Extract the [X, Y] coordinate from the center of the cell holding the provided text.  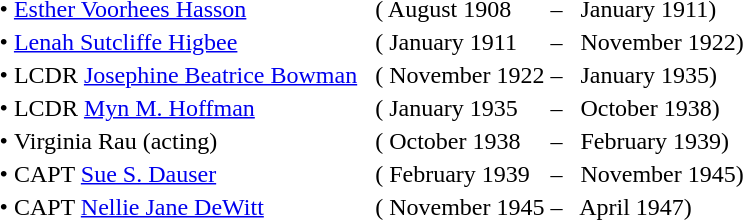
( January 1911 [460, 42]
CAPT Sue S. Dauser [185, 174]
LCDR Myn M. Hoffman [185, 108]
Virginia Rau (acting) [185, 141]
( November 1922 [460, 75]
( October 1938 [460, 141]
Lenah Sutcliffe Higbee [185, 42]
( January 1935 [460, 108]
( February 1939 [460, 174]
LCDR Josephine Beatrice Bowman [185, 75]
